For the text-containing cell, return its midpoint in (X, Y) coordinate format. 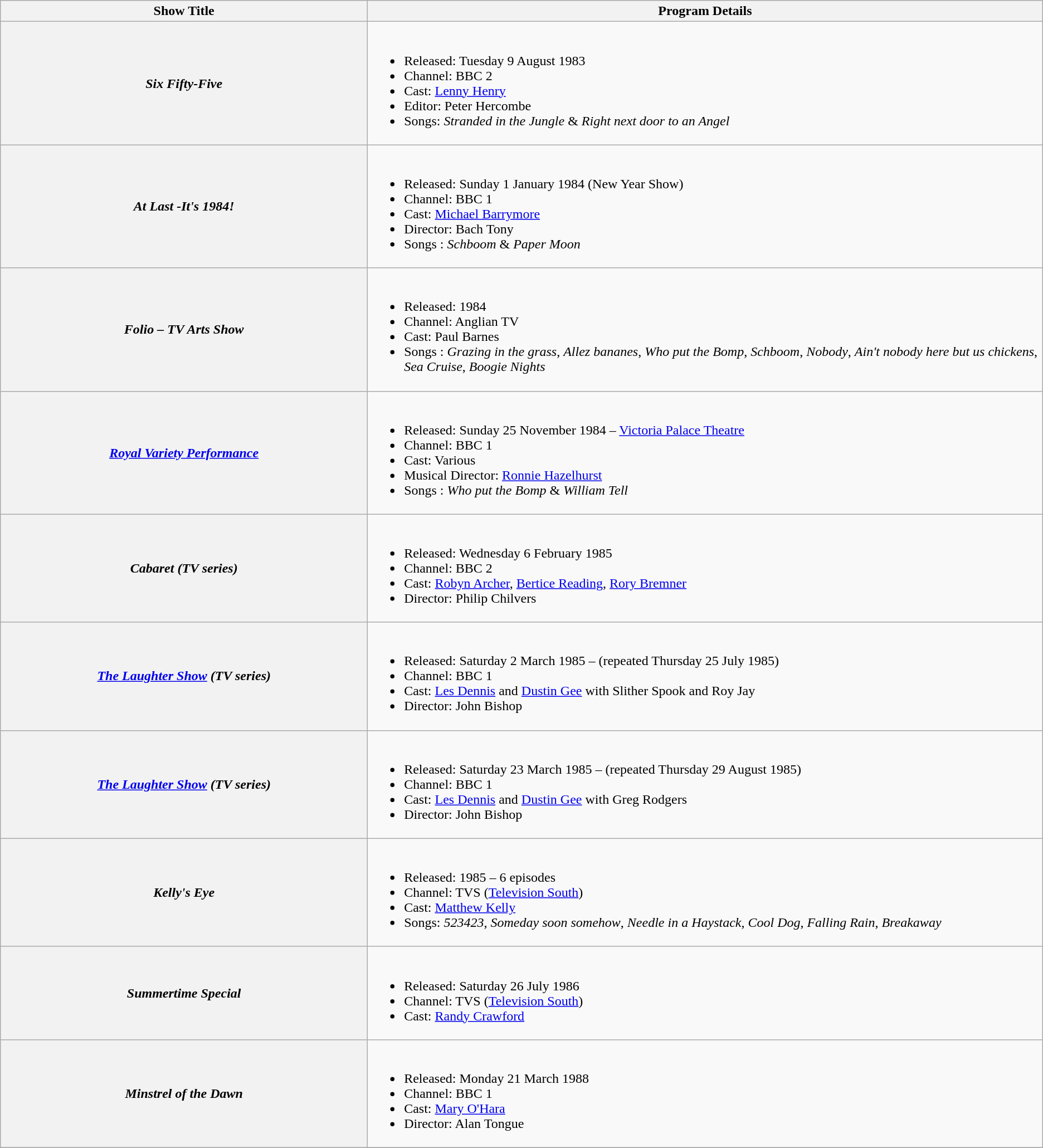
At Last -It's 1984! (184, 206)
Released: Monday 21 March 1988Channel: BBC 1Cast: Mary O'HaraDirector: Alan Tongue (705, 1093)
Folio – TV Arts Show (184, 330)
Show Title (184, 11)
Royal Variety Performance (184, 452)
Summertime Special (184, 993)
Six Fifty-Five (184, 84)
Cabaret (TV series) (184, 568)
Minstrel of the Dawn (184, 1093)
Released: Sunday 1 January 1984 (New Year Show)Channel: BBC 1Cast: Michael BarrymoreDirector: Bach TonySongs : Schboom & Paper Moon (705, 206)
Released: Saturday 26 July 1986Channel: TVS (Television South)Cast: Randy Crawford (705, 993)
Released: Wednesday 6 February 1985Channel: BBC 2Cast: Robyn Archer, Bertice Reading, Rory BremnerDirector: Philip Chilvers (705, 568)
Released: Tuesday 9 August 1983Channel: BBC 2Cast: Lenny HenryEditor: Peter HercombeSongs: Stranded in the Jungle & Right next door to an Angel (705, 84)
Kelly's Eye (184, 892)
Program Details (705, 11)
